Provide the [x, y] coordinate of the cell's center where the given text is located.  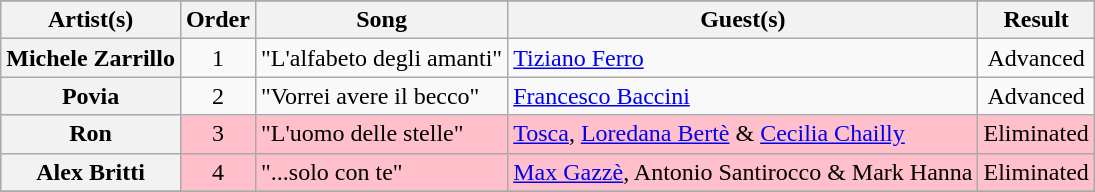
Song [381, 20]
Guest(s) [743, 20]
1 [218, 58]
Povia [91, 96]
Alex Britti [91, 172]
"L'uomo delle stelle" [381, 134]
Artist(s) [91, 20]
Francesco Baccini [743, 96]
Tiziano Ferro [743, 58]
Ron [91, 134]
Order [218, 20]
Max Gazzè, Antonio Santirocco & Mark Hanna [743, 172]
"...solo con te" [381, 172]
Michele Zarrillo [91, 58]
3 [218, 134]
Result [1036, 20]
4 [218, 172]
Tosca, Loredana Bertè & Cecilia Chailly [743, 134]
"Vorrei avere il becco" [381, 96]
2 [218, 96]
"L'alfabeto degli amanti" [381, 58]
